Capture the cell that displays the provided text and extract its (x, y) central coordinate. 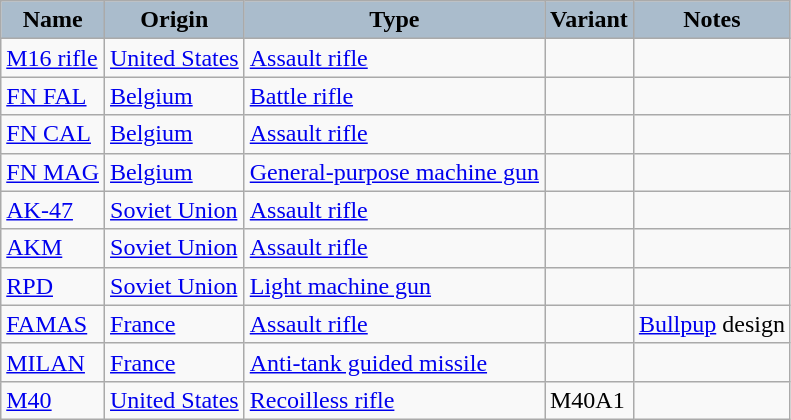
Battle rifle (394, 96)
Origin (175, 20)
M40 (53, 400)
Notes (712, 20)
Light machine gun (394, 286)
Anti-tank guided missile (394, 362)
FAMAS (53, 324)
FN FAL (53, 96)
Name (53, 20)
Bullpup design (712, 324)
AKM (53, 248)
MILAN (53, 362)
RPD (53, 286)
Type (394, 20)
AK-47 (53, 210)
General-purpose machine gun (394, 172)
FN CAL (53, 134)
Recoilless rifle (394, 400)
M40A1 (588, 400)
FN MAG (53, 172)
M16 rifle (53, 58)
Variant (588, 20)
